Detect which cell encompasses the target text, then output its (x, y) center coordinate. 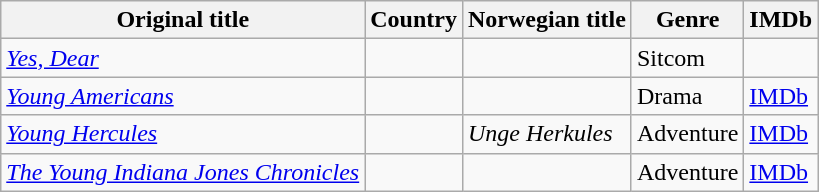
Sitcom (687, 58)
Country (414, 20)
Genre (687, 20)
Unge Herkules (546, 134)
Young Americans (183, 96)
The Young Indiana Jones Chronicles (183, 172)
Yes, Dear (183, 58)
Young Hercules (183, 134)
Original title (183, 20)
Drama (687, 96)
Norwegian title (546, 20)
